Capture the cell that displays the provided text and extract its (X, Y) central coordinate. 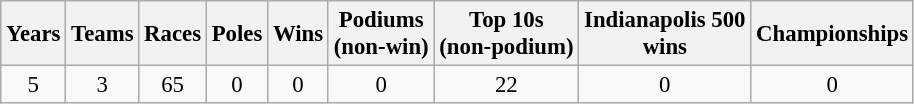
Top 10s(non-podium) (506, 34)
Podiums(non-win) (381, 34)
3 (102, 85)
Races (173, 34)
Wins (298, 34)
Poles (236, 34)
Championships (832, 34)
22 (506, 85)
Teams (102, 34)
Years (34, 34)
Indianapolis 500 wins (665, 34)
65 (173, 85)
5 (34, 85)
